Scan for the cell matching the given text and deliver its [X, Y] coordinate at center. 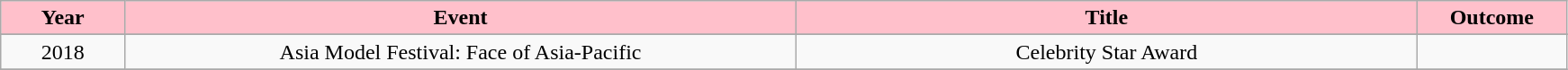
Event [461, 18]
Title [1106, 18]
Celebrity Star Award [1106, 52]
Year [63, 18]
2018 [63, 52]
Asia Model Festival: Face of Asia-Pacific [461, 52]
Outcome [1492, 18]
